Output the [x, y] coordinate of the center of the cell containing the given text.  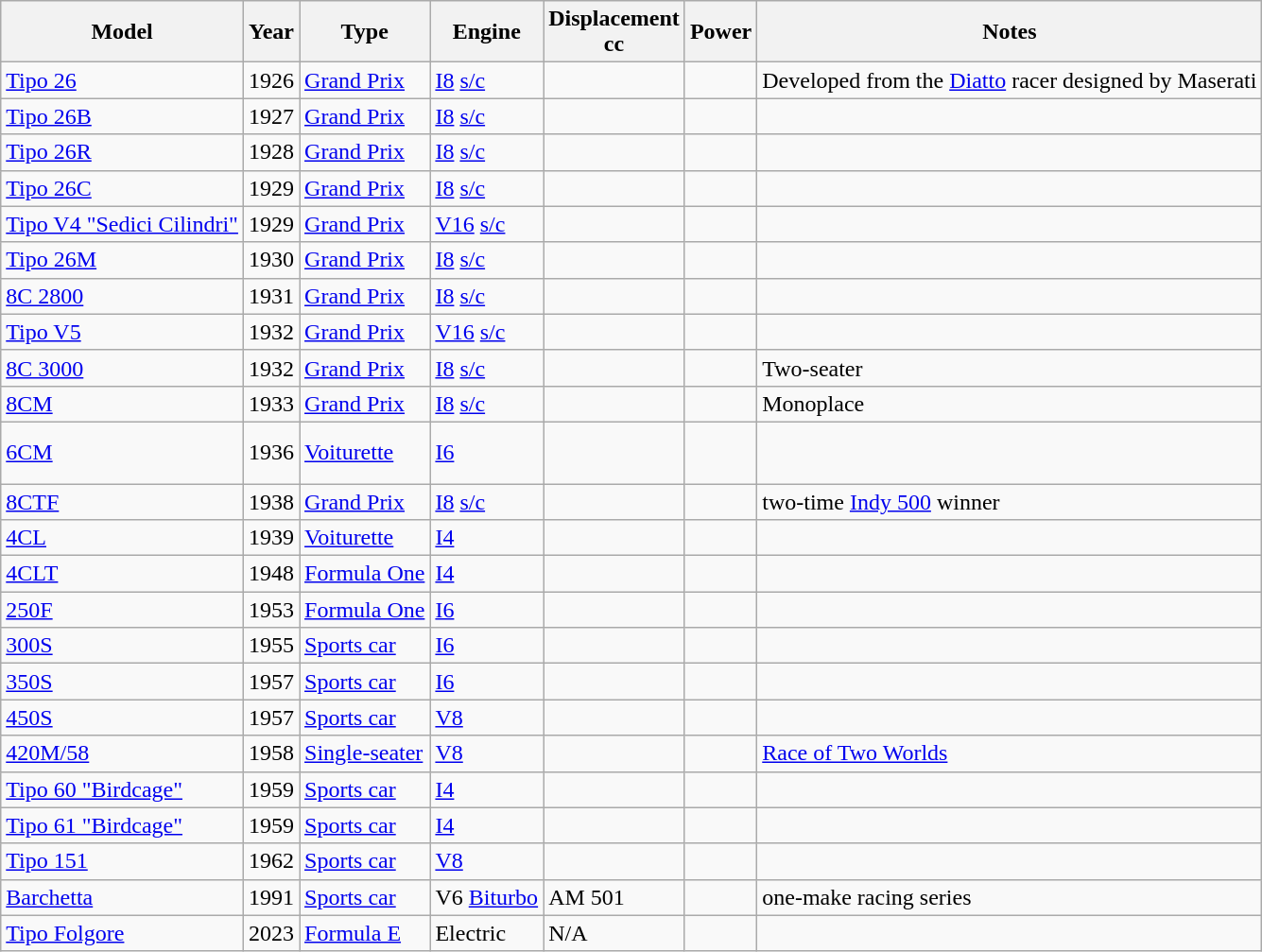
Engine [487, 32]
250F [123, 610]
4CL [123, 538]
N/A [614, 933]
1931 [270, 296]
Formula E [365, 933]
Tipo V4 "Sedici Cilindri" [123, 224]
Two-seater [1010, 368]
1991 [270, 897]
Model [123, 32]
1939 [270, 538]
1928 [270, 152]
350S [123, 682]
Tipo 26 [123, 80]
Displacementcc [614, 32]
Electric [487, 933]
Tipo 61 "Birdcage" [123, 825]
V6 Biturbo [487, 897]
2023 [270, 933]
1953 [270, 610]
Developed from the Diatto racer designed by Maserati [1010, 80]
Monoplace [1010, 404]
4CLT [123, 574]
1948 [270, 574]
Notes [1010, 32]
420M/58 [123, 753]
Tipo 151 [123, 861]
300S [123, 646]
Tipo 26C [123, 188]
8CTF [123, 502]
AM 501 [614, 897]
Year [270, 32]
1938 [270, 502]
8CM [123, 404]
1926 [270, 80]
Tipo V5 [123, 332]
Tipo 26B [123, 116]
Tipo 26R [123, 152]
6CM [123, 452]
1930 [270, 260]
450S [123, 718]
1927 [270, 116]
two-time Indy 500 winner [1010, 502]
1962 [270, 861]
1936 [270, 452]
one-make racing series [1010, 897]
Tipo Folgore [123, 933]
1958 [270, 753]
Tipo 26M [123, 260]
Type [365, 32]
8C 2800 [123, 296]
Power [720, 32]
Race of Two Worlds [1010, 753]
1933 [270, 404]
8C 3000 [123, 368]
1955 [270, 646]
Tipo 60 "Birdcage" [123, 789]
Single-seater [365, 753]
Barchetta [123, 897]
